Scan for the cell matching the given text and deliver its (X, Y) coordinate at center. 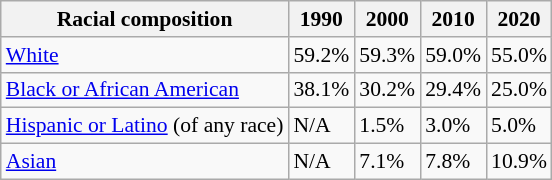
55.0% (519, 55)
29.4% (453, 90)
59.0% (453, 55)
White (145, 55)
59.2% (321, 55)
Black or African American (145, 90)
7.1% (387, 162)
7.8% (453, 162)
2020 (519, 19)
Asian (145, 162)
5.0% (519, 126)
38.1% (321, 90)
1.5% (387, 126)
10.9% (519, 162)
30.2% (387, 90)
59.3% (387, 55)
1990 (321, 19)
2010 (453, 19)
2000 (387, 19)
Racial composition (145, 19)
25.0% (519, 90)
3.0% (453, 126)
Hispanic or Latino (of any race) (145, 126)
